Extract the (X, Y) coordinate from the center of the cell holding the provided text.  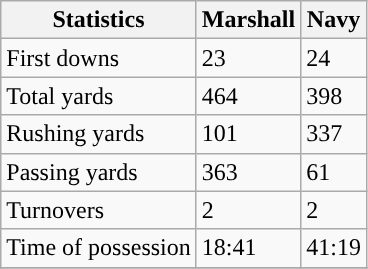
Navy (334, 20)
337 (334, 134)
23 (248, 58)
First downs (99, 58)
18:41 (248, 248)
Marshall (248, 20)
Total yards (99, 96)
Statistics (99, 20)
464 (248, 96)
61 (334, 172)
Rushing yards (99, 134)
363 (248, 172)
Passing yards (99, 172)
398 (334, 96)
41:19 (334, 248)
Turnovers (99, 210)
101 (248, 134)
24 (334, 58)
Time of possession (99, 248)
